Identify which cell holds the provided text, then report its (x, y) central coordinate. 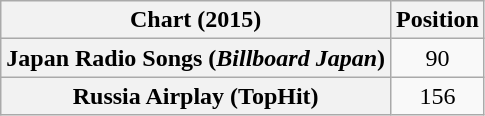
Position (438, 20)
Chart (2015) (196, 20)
Russia Airplay (TopHit) (196, 96)
90 (438, 58)
156 (438, 96)
Japan Radio Songs (Billboard Japan) (196, 58)
